Return the (X, Y) coordinate for the center point of the cell that contains the specified text.  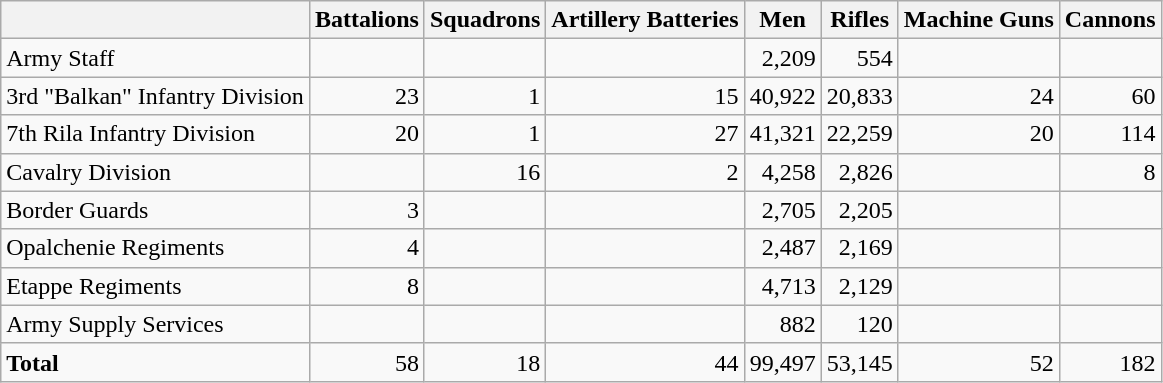
99,497 (782, 362)
2,209 (782, 58)
2,169 (860, 248)
882 (782, 324)
Cannons (1110, 20)
58 (366, 362)
2 (645, 172)
Army Supply Services (156, 324)
120 (860, 324)
2,826 (860, 172)
24 (978, 96)
22,259 (860, 134)
60 (1110, 96)
53,145 (860, 362)
4,713 (782, 286)
Army Staff (156, 58)
4,258 (782, 172)
27 (645, 134)
Machine Guns (978, 20)
2,487 (782, 248)
Etappe Regiments (156, 286)
3 (366, 210)
Battalions (366, 20)
Opalchenie Regiments (156, 248)
Squadrons (484, 20)
2,205 (860, 210)
16 (484, 172)
Artillery Batteries (645, 20)
2,129 (860, 286)
44 (645, 362)
23 (366, 96)
20,833 (860, 96)
3rd "Balkan" Infantry Division (156, 96)
Men (782, 20)
41,321 (782, 134)
18 (484, 362)
Border Guards (156, 210)
182 (1110, 362)
554 (860, 58)
40,922 (782, 96)
114 (1110, 134)
7th Rila Infantry Division (156, 134)
Cavalry Division (156, 172)
4 (366, 248)
Total (156, 362)
15 (645, 96)
52 (978, 362)
Rifles (860, 20)
2,705 (782, 210)
